Extract the [x, y] coordinate from the center of the cell holding the provided text.  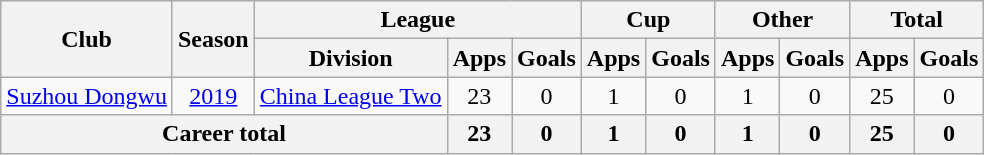
Season [213, 39]
Other [782, 20]
Club [87, 39]
Career total [224, 134]
China League Two [350, 96]
Cup [648, 20]
2019 [213, 96]
Suzhou Dongwu [87, 96]
Division [350, 58]
Total [917, 20]
League [418, 20]
